Determine the [X, Y] coordinate at the center of the cell enclosing the given text.  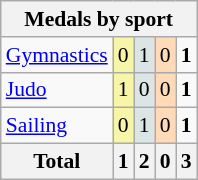
Judo [57, 90]
Sailing [57, 126]
3 [186, 162]
Gymnastics [57, 55]
Total [57, 162]
Medals by sport [99, 19]
2 [144, 162]
